From the cell containing the given text, extract its center point as (x, y) coordinate. 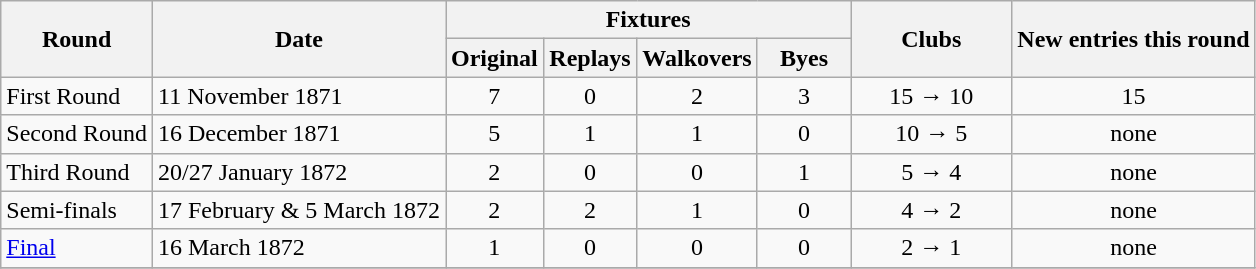
Final (77, 248)
Second Round (77, 134)
2 → 1 (932, 248)
7 (495, 96)
Original (495, 58)
5 → 4 (932, 172)
First Round (77, 96)
Walkovers (697, 58)
11 November 1871 (298, 96)
5 (495, 134)
15 (1134, 96)
16 March 1872 (298, 248)
Fixtures (648, 20)
17 February & 5 March 1872 (298, 210)
Clubs (932, 39)
Semi-finals (77, 210)
10 → 5 (932, 134)
Date (298, 39)
Byes (804, 58)
15 → 10 (932, 96)
Replays (590, 58)
20/27 January 1872 (298, 172)
Third Round (77, 172)
3 (804, 96)
New entries this round (1134, 39)
16 December 1871 (298, 134)
Round (77, 39)
4 → 2 (932, 210)
